Locate the cell with the specified text and output its [X, Y] center coordinate. 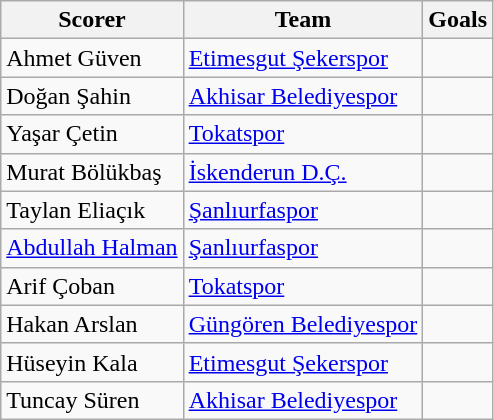
Doğan Şahin [92, 96]
Hüseyin Kala [92, 362]
İskenderun D.Ç. [303, 172]
Taylan Eliaçık [92, 210]
Abdullah Halman [92, 248]
Hakan Arslan [92, 324]
Arif Çoban [92, 286]
Scorer [92, 20]
Yaşar Çetin [92, 134]
Ahmet Güven [92, 58]
Tuncay Süren [92, 400]
Güngören Belediyespor [303, 324]
Murat Bölükbaş [92, 172]
Goals [458, 20]
Team [303, 20]
